Output the [x, y] coordinate of the center of the cell containing the given text.  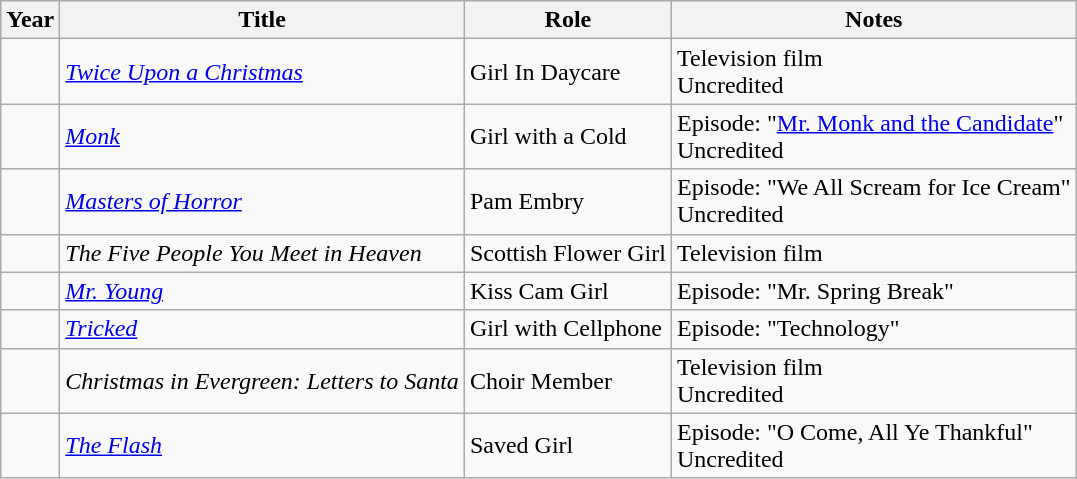
Choir Member [568, 380]
Episode: "Mr. Monk and the Candidate"Uncredited [874, 136]
Saved Girl [568, 446]
The Flash [262, 446]
Television film [874, 253]
Monk [262, 136]
Pam Embry [568, 202]
Girl with a Cold [568, 136]
Tricked [262, 329]
Episode: "We All Scream for Ice Cream"Uncredited [874, 202]
Mr. Young [262, 291]
Notes [874, 20]
Year [30, 20]
Episode: "Technology" [874, 329]
Masters of Horror [262, 202]
Kiss Cam Girl [568, 291]
Episode: "O Come, All Ye Thankful"Uncredited [874, 446]
Twice Upon a Christmas [262, 72]
The Five People You Meet in Heaven [262, 253]
Christmas in Evergreen: Letters to Santa [262, 380]
Title [262, 20]
Girl with Cellphone [568, 329]
Role [568, 20]
Scottish Flower Girl [568, 253]
Episode: "Mr. Spring Break" [874, 291]
Girl In Daycare [568, 72]
